Locate the cell with the specified text and output its [x, y] center coordinate. 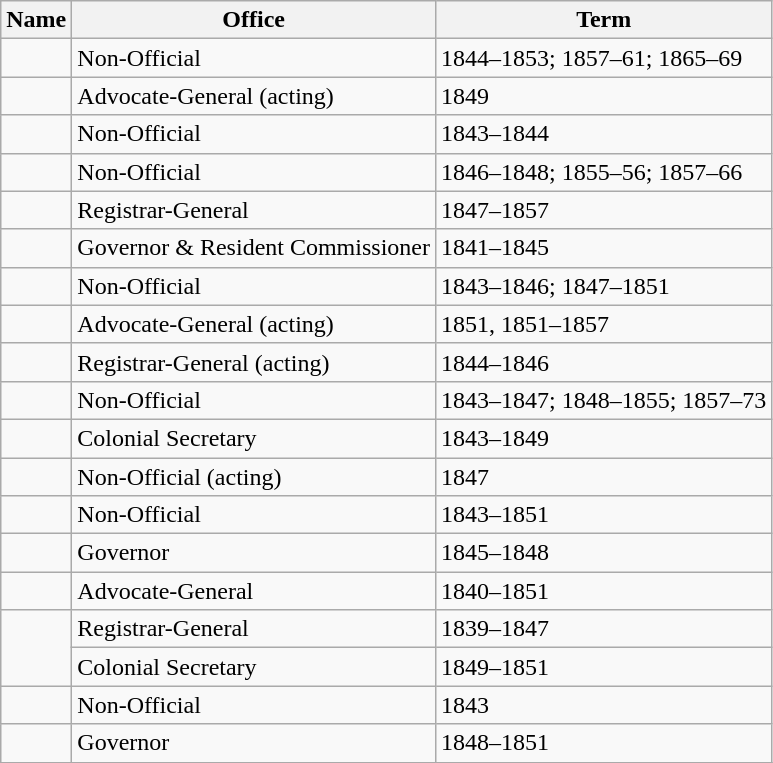
Advocate-General [254, 591]
1849 [603, 96]
1843–1846; 1847–1851 [603, 286]
Governor & Resident Commissioner [254, 248]
1851, 1851–1857 [603, 324]
Name [36, 20]
1846–1848; 1855–56; 1857–66 [603, 172]
Non-Official (acting) [254, 477]
1843–1851 [603, 515]
1847 [603, 477]
1845–1848 [603, 553]
1843–1849 [603, 438]
1841–1845 [603, 248]
1839–1847 [603, 629]
1849–1851 [603, 667]
1848–1851 [603, 743]
1843–1844 [603, 134]
Term [603, 20]
1843–1847; 1848–1855; 1857–73 [603, 400]
1844–1846 [603, 362]
1844–1853; 1857–61; 1865–69 [603, 58]
Registrar-General (acting) [254, 362]
1843 [603, 705]
1840–1851 [603, 591]
1847–1857 [603, 210]
Office [254, 20]
